Extract the [X, Y] coordinate from the center of the cell holding the provided text.  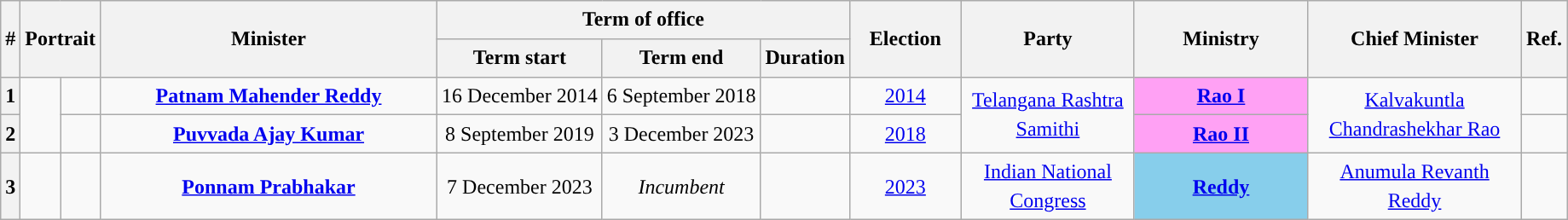
Anumula Revanth Reddy [1415, 186]
Minister [268, 39]
2014 [906, 96]
Rao I [1221, 96]
2 [10, 135]
Telangana Rashtra Samithi [1047, 114]
Chief Minister [1415, 39]
8 September 2019 [520, 135]
Patnam Mahender Reddy [268, 96]
Incumbent [681, 186]
Ref. [1545, 39]
16 December 2014 [520, 96]
Term end [681, 58]
2023 [906, 186]
2018 [906, 135]
Puvvada Ajay Kumar [268, 135]
Duration [805, 58]
Indian National Congress [1047, 186]
Term of office [644, 20]
Reddy [1221, 186]
6 September 2018 [681, 96]
3 [10, 186]
3 December 2023 [681, 135]
Ministry [1221, 39]
Election [906, 39]
Kalvakuntla Chandrashekhar Rao [1415, 114]
1 [10, 96]
7 December 2023 [520, 186]
# [10, 39]
Rao II [1221, 135]
Party [1047, 39]
Portrait [61, 39]
Ponnam Prabhakar [268, 186]
Term start [520, 58]
